For the text-containing cell, return its midpoint in (X, Y) coordinate format. 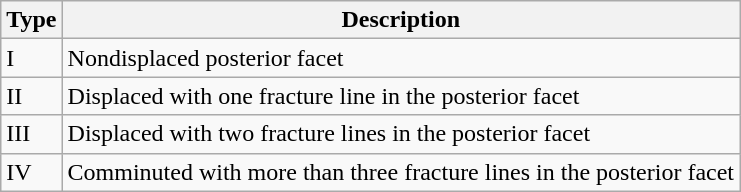
II (32, 96)
Displaced with one fracture line in the posterior facet (401, 96)
IV (32, 172)
III (32, 134)
Nondisplaced posterior facet (401, 58)
I (32, 58)
Displaced with two fracture lines in the posterior facet (401, 134)
Comminuted with more than three fracture lines in the posterior facet (401, 172)
Description (401, 20)
Type (32, 20)
